Search for the cell housing the specified text and yield its [x, y] center coordinate. 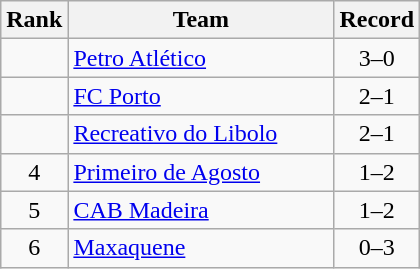
Recreativo do Libolo [201, 134]
Rank [34, 20]
Petro Atlético [201, 58]
5 [34, 210]
3–0 [377, 58]
CAB Madeira [201, 210]
6 [34, 248]
0–3 [377, 248]
FC Porto [201, 96]
Primeiro de Agosto [201, 172]
Record [377, 20]
4 [34, 172]
Maxaquene [201, 248]
Team [201, 20]
